Pinpoint the cell where the given text exists, returning its (X, Y) midpoint coordinate. 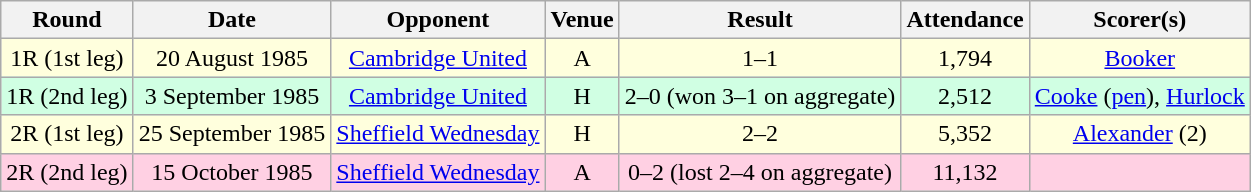
3 September 1985 (232, 96)
15 October 1985 (232, 172)
1R (1st leg) (67, 58)
Round (67, 20)
Venue (582, 20)
Cooke (pen), Hurlock (1140, 96)
2–2 (760, 134)
Booker (1140, 58)
2–0 (won 3–1 on aggregate) (760, 96)
Result (760, 20)
5,352 (965, 134)
2R (1st leg) (67, 134)
11,132 (965, 172)
2,512 (965, 96)
Alexander (2) (1140, 134)
2R (2nd leg) (67, 172)
1–1 (760, 58)
Scorer(s) (1140, 20)
20 August 1985 (232, 58)
Attendance (965, 20)
0–2 (lost 2–4 on aggregate) (760, 172)
1R (2nd leg) (67, 96)
Date (232, 20)
25 September 1985 (232, 134)
1,794 (965, 58)
Opponent (438, 20)
